Determine the (x, y) coordinate at the center of the cell enclosing the given text.  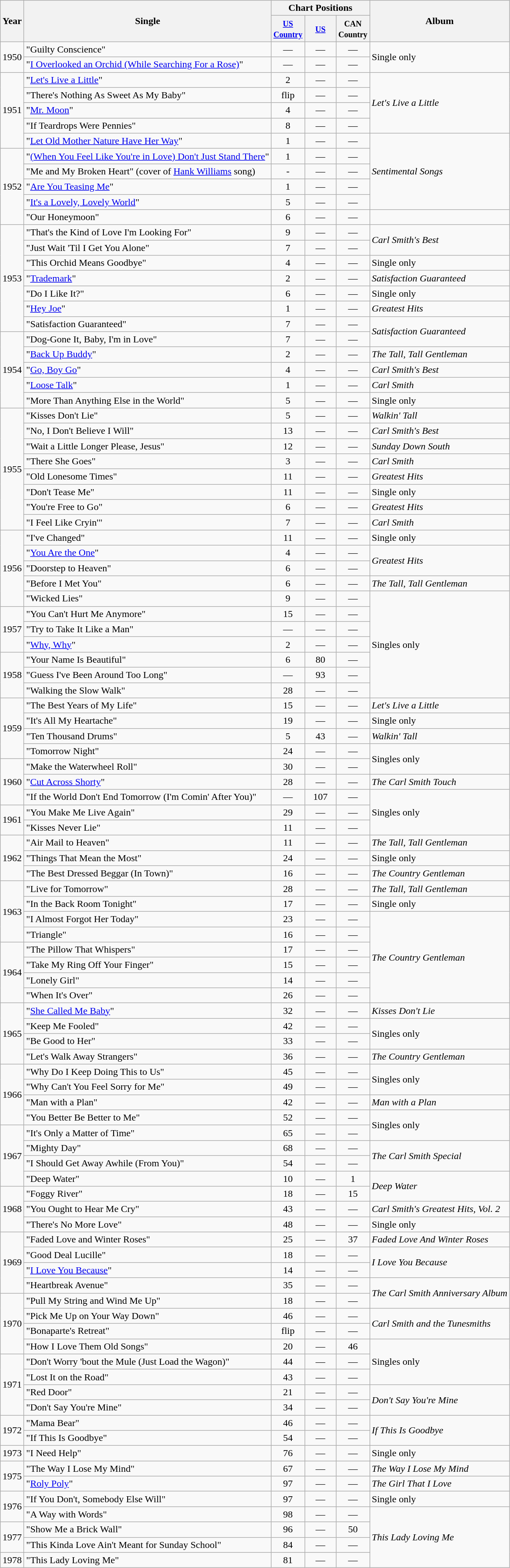
37 (353, 1240)
25 (288, 1240)
"Loose Talk" (148, 385)
"Wait a Little Longer Please, Jesus" (148, 446)
1970 (12, 1323)
"Just Wait 'Til I Get You Alone" (148, 248)
"Red Door" (148, 1392)
"The Best Years of My Life" (148, 706)
If This Is Goodbye (440, 1430)
"I Overlooked an Orchid (While Searching For a Rose)" (148, 65)
1953 (12, 278)
1965 (12, 1034)
84 (288, 1545)
"Don't Tease Me" (148, 492)
1967 (12, 1155)
26 (288, 995)
"The Way I Lose My Mind" (148, 1469)
"Deep Water" (148, 1178)
"There's No More Love" (148, 1224)
68 (288, 1148)
"Hey Joe" (148, 309)
1972 (12, 1430)
The Carl Smith Special (440, 1155)
US (320, 29)
1971 (12, 1384)
"You Are the One" (148, 553)
"If This Is Goodbye" (148, 1438)
48 (288, 1224)
Sunday Down South (440, 446)
1957 (12, 629)
1969 (12, 1262)
20 (288, 1346)
"Keep Me Fooled" (148, 1026)
"Are You Teasing Me" (148, 186)
1966 (12, 1095)
96 (288, 1530)
"Take My Ring Off Your Finger" (148, 965)
13 (288, 431)
"More Than Anything Else in the World" (148, 400)
"Mr. Moon" (148, 110)
98 (288, 1514)
"Show Me a Brick Wall" (148, 1530)
Carl Smith and the Tunesmiths (440, 1323)
1954 (12, 370)
Don't Say You're Mine (440, 1400)
10 (288, 1178)
This Lady Loving Me (440, 1537)
"She Called Me Baby" (148, 1011)
3 (288, 461)
"I Should Get Away Awhile (From You)" (148, 1163)
"This Orchid Means Goodbye" (148, 263)
19 (288, 721)
"Go, Boy Go" (148, 370)
"Tomorrow Night" (148, 751)
"Guess I've Been Around Too Long" (148, 675)
"Make the Waterwheel Roll" (148, 767)
1976 (12, 1507)
Deep Water (440, 1186)
"Me and My Broken Heart" (cover of Hank Williams song) (148, 171)
"Ten Thousand Drums" (148, 736)
"Roly Poly" (148, 1484)
"Your Name Is Beautiful" (148, 660)
80 (320, 660)
CAN Country (353, 29)
"Bonaparte's Retreat" (148, 1331)
1975 (12, 1476)
"It's All My Heartache" (148, 721)
"Let's Live a Little" (148, 80)
Album (440, 21)
"Be Good to Her" (148, 1041)
"You Make Me Live Again" (148, 812)
"I Feel Like Cryin'" (148, 522)
Kisses Don't Lie (440, 1011)
1964 (12, 973)
1955 (12, 469)
65 (288, 1133)
29 (288, 812)
"Walking the Slow Walk" (148, 690)
"This Kinda Love Ain't Meant for Sunday School" (148, 1545)
1951 (12, 110)
1956 (12, 568)
Chart Positions (320, 8)
"It's a Lovely, Lovely World" (148, 202)
1978 (12, 1560)
"When It's Over" (148, 995)
The Way I Lose My Mind (440, 1469)
"Man with a Plan" (148, 1102)
"If the World Don't End Tomorrow (I'm Comin' After You)" (148, 797)
"Satisfaction Guaranteed" (148, 324)
36 (288, 1056)
"Why Can't You Feel Sorry for Me" (148, 1087)
"(When You Feel Like You're in Love) Don't Just Stand There" (148, 156)
"Before I Met You" (148, 583)
Sentimental Songs (440, 171)
"Lost It on the Road" (148, 1377)
1977 (12, 1537)
30 (288, 767)
49 (288, 1087)
"Try to Take It Like a Man" (148, 629)
93 (320, 675)
"The Pillow That Whispers" (148, 950)
"Trademark" (148, 278)
"Doorstep to Heaven" (148, 568)
32 (288, 1011)
"Things That Mean the Most" (148, 858)
"How I Love Them Old Songs" (148, 1346)
"Old Lonesome Times" (148, 477)
44 (288, 1362)
The Carl Smith Anniversary Album (440, 1293)
"Dog-Gone It, Baby, I'm in Love" (148, 339)
Carl Smith's Greatest Hits, Vol. 2 (440, 1209)
8 (288, 125)
"Triangle" (148, 935)
"If Teardrops Were Pennies" (148, 125)
"Do I Like It?" (148, 293)
"You're Free to Go" (148, 507)
Faded Love And Winter Roses (440, 1240)
81 (288, 1560)
"I Need Help" (148, 1453)
Single (148, 21)
"Back Up Buddy" (148, 354)
- (288, 171)
52 (288, 1117)
1961 (12, 820)
"Kisses Don't Lie" (148, 415)
23 (288, 919)
"The Best Dressed Beggar (In Town)" (148, 873)
"In the Back Room Tonight" (148, 904)
"No, I Don't Believe I Will" (148, 431)
76 (288, 1453)
50 (353, 1530)
1963 (12, 911)
"You Ought to Hear Me Cry" (148, 1209)
"Why Do I Keep Doing This to Us" (148, 1072)
34 (288, 1407)
1959 (12, 728)
"Kisses Never Lie" (148, 827)
35 (288, 1285)
The Girl That I Love (440, 1484)
"Our Honeymoon" (148, 217)
"If You Don't, Somebody Else Will" (148, 1499)
"A Way with Words" (148, 1514)
"Let Old Mother Nature Have Her Way" (148, 141)
1968 (12, 1209)
"Cut Across Shorty" (148, 782)
"You Better Be Better to Me" (148, 1117)
"It's Only a Matter of Time" (148, 1133)
"There She Goes" (148, 461)
"Wicked Lies" (148, 599)
"Guilty Conscience" (148, 49)
The Carl Smith Touch (440, 782)
1973 (12, 1453)
67 (288, 1469)
"I Love You Because" (148, 1270)
"Lonely Girl" (148, 980)
1952 (12, 186)
"That's the Kind of Love I'm Looking For" (148, 233)
Year (12, 21)
"Good Deal Lucille" (148, 1255)
"Don't Say You're Mine" (148, 1407)
"Pick Me Up on Your Way Down" (148, 1316)
I Love You Because (440, 1262)
Man with a Plan (440, 1102)
"Heartbreak Avenue" (148, 1285)
1950 (12, 57)
"I Almost Forgot Her Today" (148, 919)
"Why, Why" (148, 644)
"There's Nothing As Sweet As My Baby" (148, 95)
"Mama Bear" (148, 1423)
"This Lady Loving Me" (148, 1560)
"Mighty Day" (148, 1148)
"Air Mail to Heaven" (148, 843)
"Don't Worry 'bout the Mule (Just Load the Wagon)" (148, 1362)
"I've Changed" (148, 538)
US Country (288, 29)
"Pull My String and Wind Me Up" (148, 1301)
"Faded Love and Winter Roses" (148, 1240)
1958 (12, 675)
"Foggy River" (148, 1194)
"Let's Walk Away Strangers" (148, 1056)
33 (288, 1041)
45 (288, 1072)
"You Can't Hurt Me Anymore" (148, 614)
12 (288, 446)
"Live for Tomorrow" (148, 888)
1960 (12, 782)
21 (288, 1392)
1962 (12, 858)
107 (320, 797)
